Capture the cell that displays the provided text and extract its [X, Y] central coordinate. 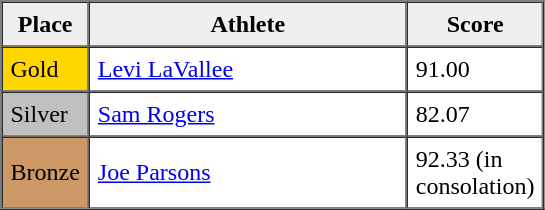
Levi LaVallee [248, 68]
Silver [46, 114]
82.07 [476, 114]
Joe Parsons [248, 172]
Bronze [46, 172]
Sam Rogers [248, 114]
92.33 (in consolation) [476, 172]
91.00 [476, 68]
Place [46, 24]
Athlete [248, 24]
Score [476, 24]
Gold [46, 68]
